Capture the cell that displays the provided text and extract its (X, Y) central coordinate. 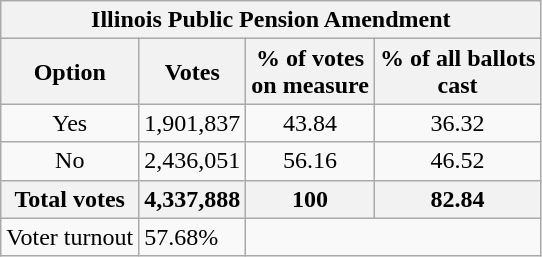
% of voteson measure (310, 72)
% of all ballotscast (457, 72)
100 (310, 199)
56.16 (310, 161)
No (70, 161)
1,901,837 (192, 123)
36.32 (457, 123)
Total votes (70, 199)
82.84 (457, 199)
43.84 (310, 123)
Voter turnout (70, 237)
Option (70, 72)
4,337,888 (192, 199)
46.52 (457, 161)
Yes (70, 123)
Illinois Public Pension Amendment (271, 20)
2,436,051 (192, 161)
Votes (192, 72)
57.68% (192, 237)
